Capture the cell that displays the provided text and extract its [X, Y] central coordinate. 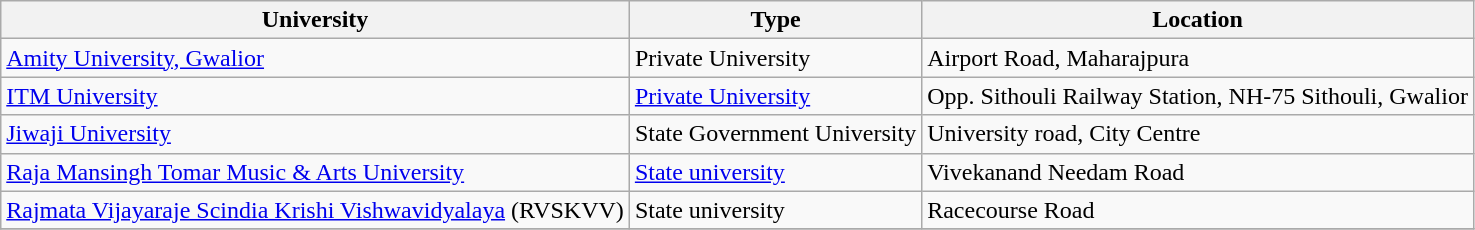
University road, City Centre [1198, 134]
Jiwaji University [316, 134]
State Government University [775, 134]
ITM University [316, 96]
Vivekanand Needam Road [1198, 172]
Type [775, 20]
University [316, 20]
Airport Road, Maharajpura [1198, 58]
Amity University, Gwalior [316, 58]
Raja Mansingh Tomar Music & Arts University [316, 172]
Location [1198, 20]
Opp. Sithouli Railway Station, NH-75 Sithouli, Gwalior [1198, 96]
Racecourse Road [1198, 210]
Rajmata Vijayaraje Scindia Krishi Vishwavidyalaya (RVSKVV) [316, 210]
